Output the (X, Y) coordinate of the center of the cell containing the given text.  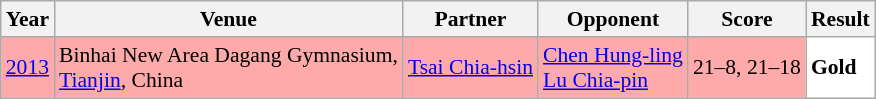
Result (840, 19)
2013 (28, 68)
Venue (228, 19)
Opponent (613, 19)
Chen Hung-ling Lu Chia-pin (613, 68)
Gold (840, 68)
Year (28, 19)
21–8, 21–18 (747, 68)
Score (747, 19)
Tsai Chia-hsin (470, 68)
Partner (470, 19)
Binhai New Area Dagang Gymnasium,Tianjin, China (228, 68)
